Identify which cell holds the provided text, then report its [x, y] central coordinate. 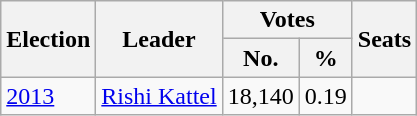
Rishi Kattel [159, 96]
No. [260, 58]
Election [48, 39]
18,140 [260, 96]
Leader [159, 39]
Seats [384, 39]
0.19 [326, 96]
% [326, 58]
Votes [287, 20]
2013 [48, 96]
